For the text-containing cell, return its midpoint in [X, Y] coordinate format. 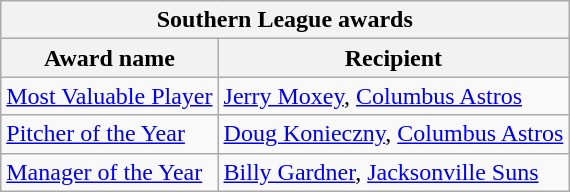
Award name [110, 58]
Jerry Moxey, Columbus Astros [394, 96]
Billy Gardner, Jacksonville Suns [394, 172]
Southern League awards [285, 20]
Recipient [394, 58]
Pitcher of the Year [110, 134]
Most Valuable Player [110, 96]
Doug Konieczny, Columbus Astros [394, 134]
Manager of the Year [110, 172]
